Output the [x, y] coordinate of the center of the cell containing the given text.  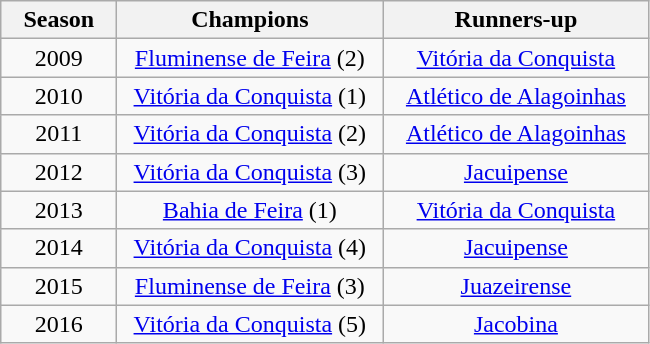
Season [59, 20]
Jacobina [516, 324]
Vitória da Conquista (4) [250, 248]
2010 [59, 96]
2013 [59, 210]
Fluminense de Feira (2) [250, 58]
Vitória da Conquista (1) [250, 96]
2009 [59, 58]
Juazeirense [516, 286]
2012 [59, 172]
2015 [59, 286]
Vitória da Conquista (3) [250, 172]
Fluminense de Feira (3) [250, 286]
Bahia de Feira (1) [250, 210]
2014 [59, 248]
Champions [250, 20]
Runners-up [516, 20]
2011 [59, 134]
Vitória da Conquista (2) [250, 134]
Vitória da Conquista (5) [250, 324]
2016 [59, 324]
